Return the [x, y] coordinate for the center point of the cell that contains the specified text.  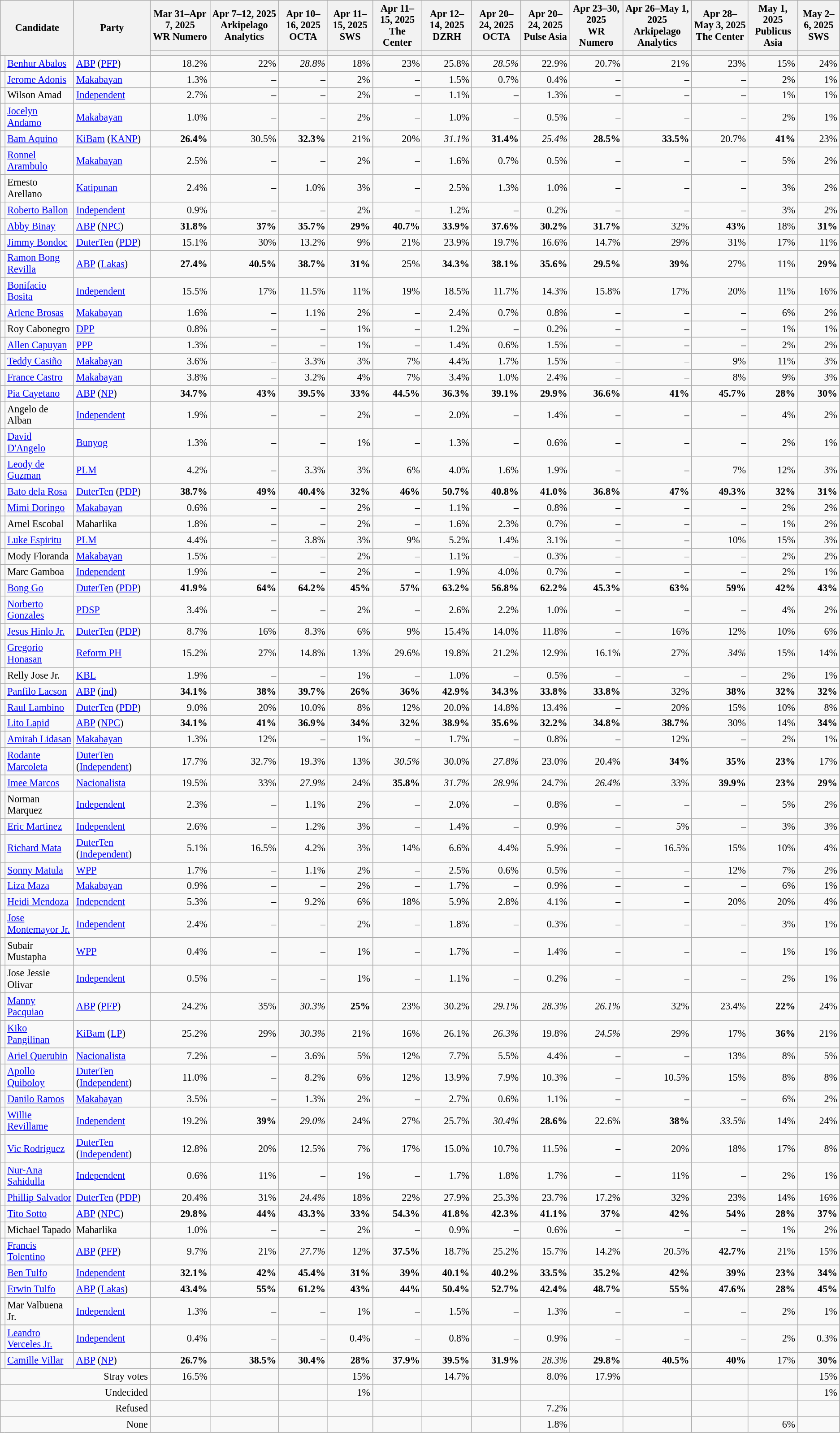
40.4% [303, 492]
37.6% [497, 226]
18.5% [447, 291]
Tito Sotto [39, 1214]
Gregorio Honasan [39, 654]
63.2% [447, 588]
10.3% [545, 1078]
7.9% [497, 1078]
5.5% [497, 1056]
29.1% [497, 1006]
24.7% [545, 783]
39.1% [497, 393]
5.1% [180, 848]
22.9% [545, 63]
38.9% [447, 723]
9.2% [303, 902]
Camille Villar [39, 1360]
33.9% [447, 226]
Bong Go [39, 588]
31.9% [497, 1360]
Apr 7–12, 2025Arkipelago Analytics [244, 25]
17.7% [180, 761]
44.5% [397, 393]
27.7% [303, 1251]
Jimmy Bondoc [39, 242]
ABP (ind) [112, 691]
7.7% [447, 1056]
13.4% [545, 707]
13.9% [447, 1078]
Imee Marcos [39, 783]
KBL [112, 675]
Luke Espiritu [39, 540]
10.7% [497, 1148]
11.7% [497, 291]
2.2% [497, 610]
KiBam (LP) [112, 1034]
13.2% [303, 242]
40.2% [497, 1273]
15.8% [596, 291]
26.7% [180, 1360]
KiBam (KANP) [112, 139]
Heidi Mendoza [39, 902]
Teddy Casiño [39, 361]
Lito Lapid [39, 723]
41.1% [545, 1214]
40.7% [397, 226]
56.8% [497, 588]
19.2% [180, 1121]
Apr 12–14, 2025DZRH [447, 25]
Eric Martinez [39, 827]
Bam Aquino [39, 139]
15.5% [180, 291]
14.0% [497, 632]
5.2% [447, 540]
DPP [112, 329]
Amirah Lidasan [39, 740]
23.0% [545, 761]
Mimi Doringo [39, 508]
14.3% [545, 291]
Jocelyn Andamo [39, 117]
42.3% [497, 1214]
36.6% [596, 393]
15.7% [545, 1251]
63% [657, 588]
Wilson Amad [39, 95]
32.2% [545, 723]
19.3% [303, 761]
Phillip Salvador [39, 1198]
Panfilo Lacson [39, 691]
Ramon Bong Revilla [39, 264]
3.2% [303, 377]
59% [720, 588]
Subair Mustapha [39, 951]
36.8% [596, 492]
Ben Tulfo [39, 1273]
Mar Valbuena Jr. [39, 1311]
42.4% [545, 1289]
10.5% [657, 1078]
May 1, 2025Publicus Asia [773, 25]
15.4% [447, 632]
45.7% [720, 393]
Marc Gamboa [39, 572]
Apr 28–May 3, 2025The Center [720, 25]
12.5% [303, 1148]
11.0% [180, 1078]
David D'Angelo [39, 443]
42.9% [447, 691]
3.5% [180, 1099]
40% [720, 1360]
38.1% [497, 264]
48.7% [596, 1289]
Leandro Verceles Jr. [39, 1338]
12.8% [180, 1148]
Reform PH [112, 654]
15.0% [447, 1148]
17.2% [596, 1198]
Roberto Ballon [39, 210]
24.4% [303, 1198]
20.5% [657, 1251]
Apr 26–May 1, 2025Arkipelago Analytics [657, 25]
18.2% [180, 63]
Party [112, 28]
57% [397, 588]
24.5% [596, 1034]
Apr 10–16, 2025OCTA [303, 25]
19.5% [180, 783]
23.9% [447, 242]
54% [720, 1214]
14.2% [596, 1251]
27.4% [180, 264]
22.6% [596, 1121]
40.8% [497, 492]
Ariel Querubin [39, 1056]
PPP [112, 345]
3.1% [545, 540]
37.5% [397, 1251]
52.7% [497, 1289]
45.4% [303, 1273]
6.6% [447, 848]
29.6% [397, 654]
40.1% [447, 1273]
39.9% [720, 783]
Refused [75, 1408]
Apollo Quiboloy [39, 1078]
49.3% [720, 492]
Bunyog [112, 443]
24.2% [180, 1006]
Roy Cabonegro [39, 329]
21.2% [497, 654]
Sonny Matula [39, 870]
47.6% [720, 1289]
Liza Maza [39, 886]
20.0% [447, 707]
Ernesto Arellano [39, 188]
30.0% [447, 761]
Danilo Ramos [39, 1099]
Vic Rodriguez [39, 1148]
Pia Cayetano [39, 393]
32.3% [303, 139]
16.6% [545, 242]
25.7% [447, 1121]
29.0% [303, 1121]
Leody de Guzman [39, 470]
35.7% [303, 226]
Apr 20–24, 2025Pulse Asia [545, 25]
32.7% [244, 761]
32.1% [180, 1273]
34.7% [180, 393]
36.9% [303, 723]
29.5% [596, 264]
15.2% [180, 654]
Ronnel Arambulo [39, 160]
8.7% [180, 632]
29.9% [545, 393]
Benhur Abalos [39, 63]
Apr 11–15, 2025SWS [350, 25]
Candidate [37, 28]
Apr 23–30, 2025WR Numero [596, 25]
64.2% [303, 588]
Katipunan [112, 188]
9.0% [180, 707]
Willie Revillame [39, 1121]
41.9% [180, 588]
61.2% [303, 1289]
Jerome Adonis [39, 79]
31.4% [497, 139]
Undecided [75, 1392]
Abby Binay [39, 226]
Nur-Ana Sahidulla [39, 1175]
47% [657, 492]
5.3% [180, 902]
Jose Jessie Olivar [39, 979]
25.4% [545, 139]
Francis Tolentino [39, 1251]
36.3% [447, 393]
May 2–6, 2025SWS [818, 25]
31.1% [447, 139]
15.1% [180, 242]
9.7% [180, 1251]
43.3% [303, 1214]
26.3% [497, 1034]
41.8% [447, 1214]
Michael Tapado [39, 1230]
23.7% [545, 1198]
46% [397, 492]
25.3% [497, 1198]
39.7% [303, 691]
27.8% [497, 761]
23.4% [720, 1006]
28.8% [303, 63]
Manny Pacquiao [39, 1006]
Bonifacio Bosita [39, 291]
18.7% [447, 1251]
28.9% [497, 783]
Erwin Tulfo [39, 1289]
45.3% [596, 588]
31.8% [180, 226]
Arlene Brosas [39, 313]
Jose Montemayor Jr. [39, 923]
12.9% [545, 654]
34.8% [596, 723]
35.8% [397, 783]
50.7% [447, 492]
19.7% [497, 242]
2.8% [497, 902]
None [75, 1424]
50.4% [447, 1289]
Stray votes [75, 1377]
62.2% [545, 588]
19% [397, 291]
France Castro [39, 377]
17.9% [596, 1377]
Relly Jose Jr. [39, 675]
Jesus Hinlo Jr. [39, 632]
42.7% [720, 1251]
8.2% [303, 1078]
Kiko Pangilinan [39, 1034]
Bato dela Rosa [39, 492]
8.3% [303, 632]
Norman Marquez [39, 804]
41.0% [545, 492]
54.3% [397, 1214]
Mody Floranda [39, 556]
Apr 20–24, 2025OCTA [497, 25]
11.8% [545, 632]
38.5% [244, 1360]
Raul Lambino [39, 707]
Richard Mata [39, 848]
Rodante Marcoleta [39, 761]
PDSP [112, 610]
35.2% [596, 1273]
28.6% [545, 1121]
Mar 31–Apr 7, 2025WR Numero [180, 25]
4.1% [545, 902]
37.9% [397, 1360]
10.0% [303, 707]
25.8% [447, 63]
43.4% [180, 1289]
64% [244, 588]
Norberto Gonzales [39, 610]
49% [244, 492]
Angelo de Alban [39, 415]
16.1% [596, 654]
Allen Capuyan [39, 345]
8.0% [545, 1377]
Apr 11–15, 2025The Center [397, 25]
Arnel Escobal [39, 524]
26% [350, 691]
